Find where the given text appears and provide that cell's center as (X, Y) coordinate. 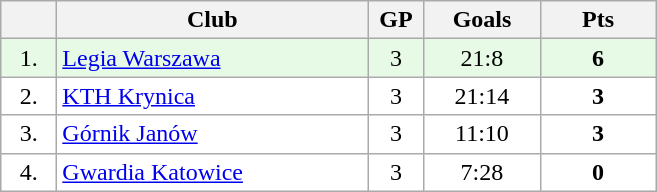
Legia Warszawa (212, 58)
21:8 (482, 58)
Gwardia Katowice (212, 172)
4. (29, 172)
Górnik Janów (212, 134)
11:10 (482, 134)
1. (29, 58)
3. (29, 134)
7:28 (482, 172)
Club (212, 20)
21:14 (482, 96)
0 (598, 172)
KTH Krynica (212, 96)
Goals (482, 20)
6 (598, 58)
GP (396, 20)
Pts (598, 20)
2. (29, 96)
